Locate the cell with the specified text and output its (X, Y) center coordinate. 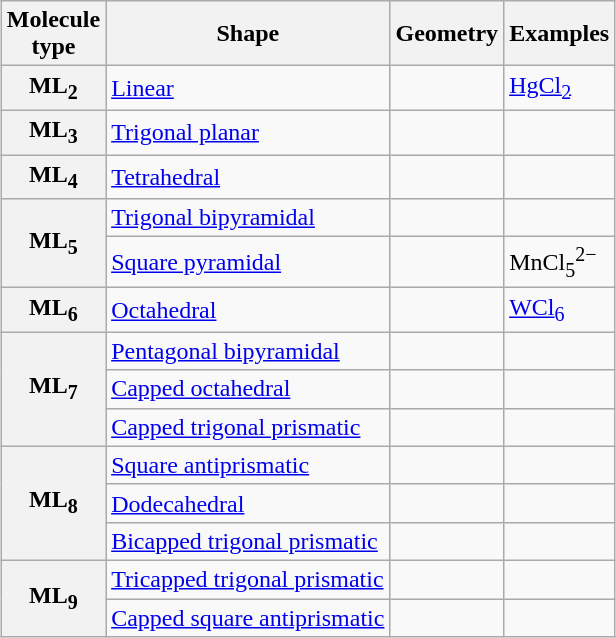
Square antiprismatic (248, 465)
Pentagonal bipyramidal (248, 351)
ML6 (53, 310)
Capped square antiprismatic (248, 618)
ML9 (53, 598)
Octahedral (248, 310)
Tricapped trigonal prismatic (248, 579)
ML8 (53, 503)
ML3 (53, 132)
Molecule type (53, 34)
ML4 (53, 176)
Trigonal planar (248, 132)
Examples (560, 34)
HgCl2 (560, 88)
Geometry (447, 34)
MnCl52− (560, 262)
Trigonal bipyramidal (248, 218)
WCl6 (560, 310)
Dodecahedral (248, 503)
Linear (248, 88)
Square pyramidal (248, 262)
Shape (248, 34)
Capped trigonal prismatic (248, 427)
Tetrahedral (248, 176)
Capped octahedral (248, 389)
ML2 (53, 88)
ML7 (53, 389)
ML5 (53, 244)
Bicapped trigonal prismatic (248, 541)
